From the cell containing the given text, extract its center point as [X, Y] coordinate. 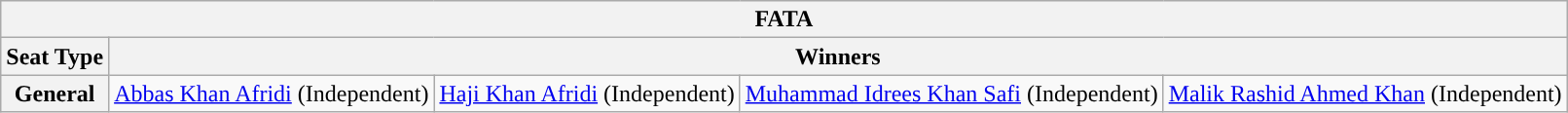
Abbas Khan Afridi (Independent) [272, 94]
Haji Khan Afridi (Independent) [587, 94]
Muhammad Idrees Khan Safi (Independent) [952, 94]
Seat Type [55, 56]
General [55, 94]
Malik Rashid Ahmed Khan (Independent) [1365, 94]
FATA [784, 19]
Winners [839, 56]
